Provide the [x, y] coordinate of the cell's center where the given text is located.  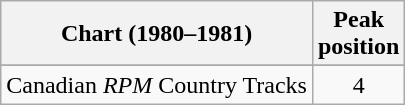
Chart (1980–1981) [157, 34]
Peakposition [358, 34]
4 [358, 85]
Canadian RPM Country Tracks [157, 85]
